Pinpoint the cell where the given text exists, returning its (x, y) midpoint coordinate. 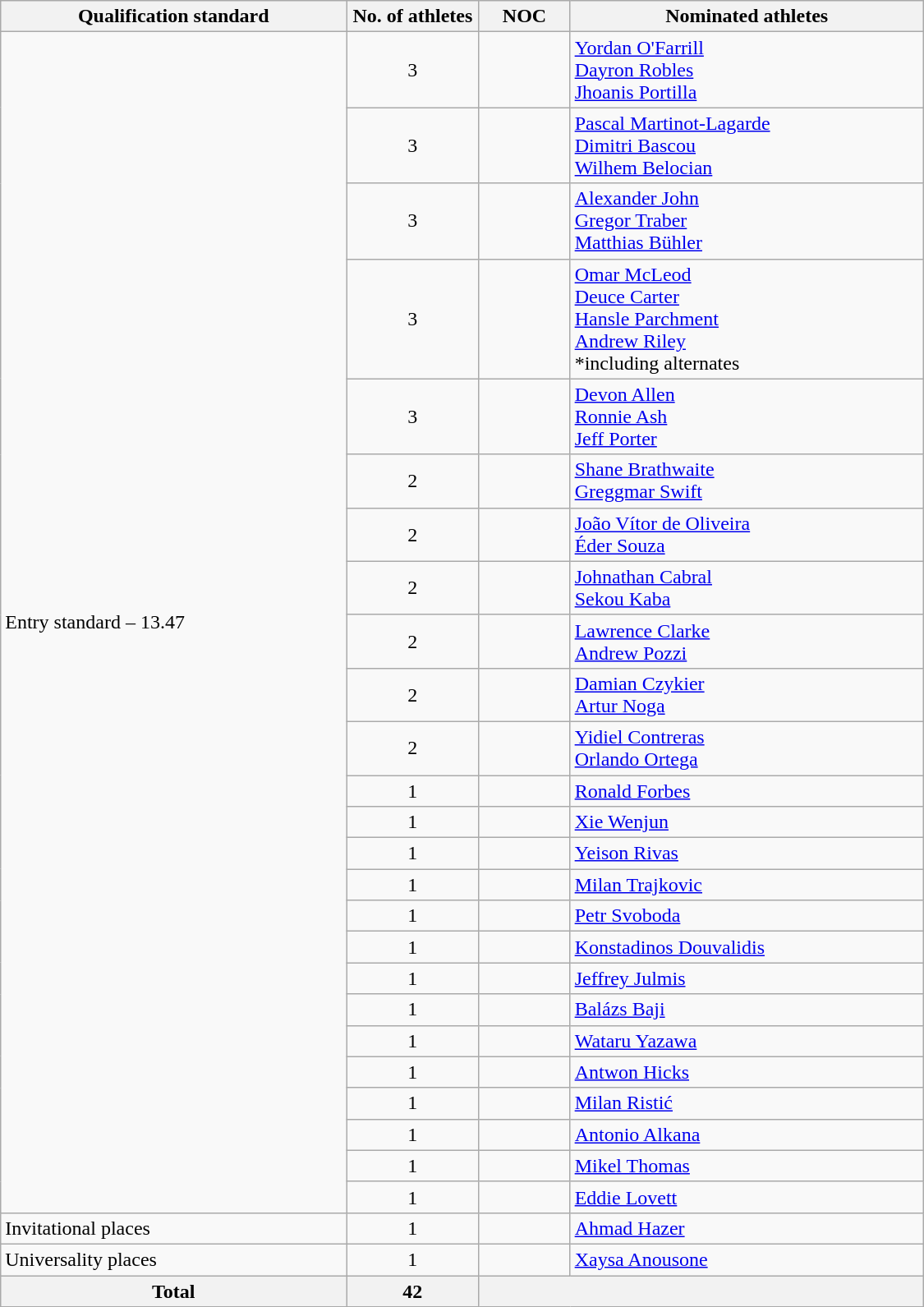
Alexander JohnGregor TraberMatthias Bühler (747, 221)
Yeison Rivas (747, 854)
João Vítor de OliveiraÉder Souza (747, 534)
Invitational places (174, 1228)
Milan Ristić (747, 1103)
42 (412, 1291)
Petr Svoboda (747, 916)
Antwon Hicks (747, 1072)
Devon AllenRonnie AshJeff Porter (747, 416)
Damian CzykierArtur Noga (747, 695)
Jeffrey Julmis (747, 978)
Xie Wenjun (747, 822)
Eddie Lovett (747, 1197)
Qualification standard (174, 16)
Yidiel ContrerasOrlando Ortega (747, 748)
Konstadinos Douvalidis (747, 947)
Yordan O'FarrillDayron RoblesJhoanis Portilla (747, 70)
Ahmad Hazer (747, 1228)
Pascal Martinot-LagardeDimitri BascouWilhem Belocian (747, 145)
Mikel Thomas (747, 1166)
Nominated athletes (747, 16)
Universality places (174, 1259)
Total (174, 1291)
Wataru Yazawa (747, 1041)
Xaysa Anousone (747, 1259)
Lawrence ClarkeAndrew Pozzi (747, 641)
Omar McLeodDeuce CarterHansle ParchmentAndrew Riley*including alternates (747, 319)
Shane BrathwaiteGreggmar Swift (747, 481)
Entry standard – 13.47 (174, 623)
NOC (524, 16)
Ronald Forbes (747, 791)
No. of athletes (412, 16)
Balázs Baji (747, 1010)
Johnathan CabralSekou Kaba (747, 588)
Antonio Alkana (747, 1134)
Milan Trajkovic (747, 885)
